Determine the (X, Y) coordinate at the center of the cell enclosing the given text.  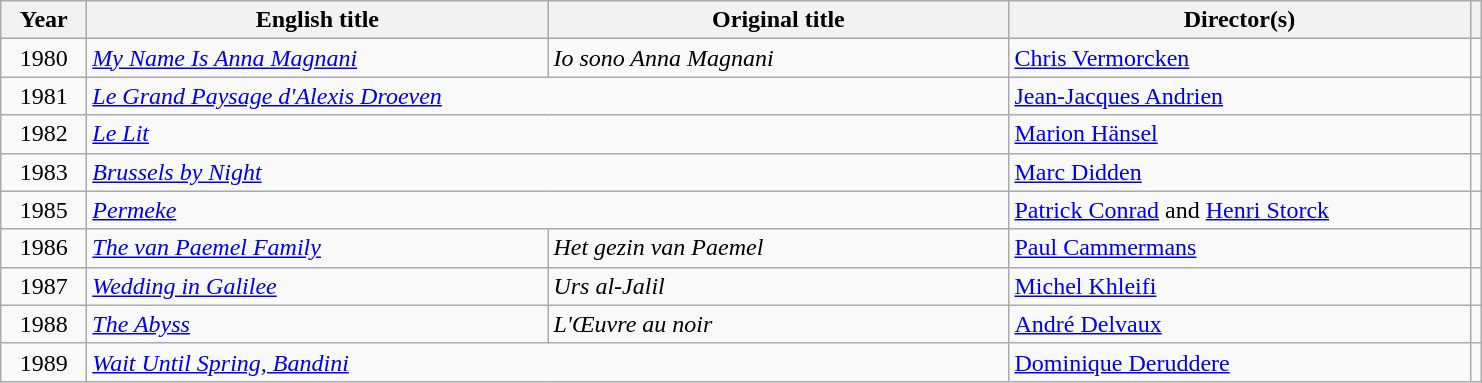
Le Lit (548, 134)
1981 (44, 96)
André Delvaux (1240, 324)
Patrick Conrad and Henri Storck (1240, 210)
1982 (44, 134)
Jean-Jacques Andrien (1240, 96)
Io sono Anna Magnani (778, 58)
Wedding in Galilee (318, 286)
1987 (44, 286)
Het gezin van Paemel (778, 248)
Wait Until Spring, Bandini (548, 362)
Marion Hänsel (1240, 134)
L'Œuvre au noir (778, 324)
1983 (44, 172)
Paul Cammermans (1240, 248)
Chris Vermorcken (1240, 58)
1989 (44, 362)
My Name Is Anna Magnani (318, 58)
1980 (44, 58)
The van Paemel Family (318, 248)
Director(s) (1240, 20)
Marc Didden (1240, 172)
English title (318, 20)
1985 (44, 210)
Original title (778, 20)
1988 (44, 324)
Dominique Deruddere (1240, 362)
1986 (44, 248)
Brussels by Night (548, 172)
Urs al-Jalil (778, 286)
Year (44, 20)
Michel Khleifi (1240, 286)
The Abyss (318, 324)
Permeke (548, 210)
Le Grand Paysage d'Alexis Droeven (548, 96)
